Capture the cell that displays the provided text and extract its (x, y) central coordinate. 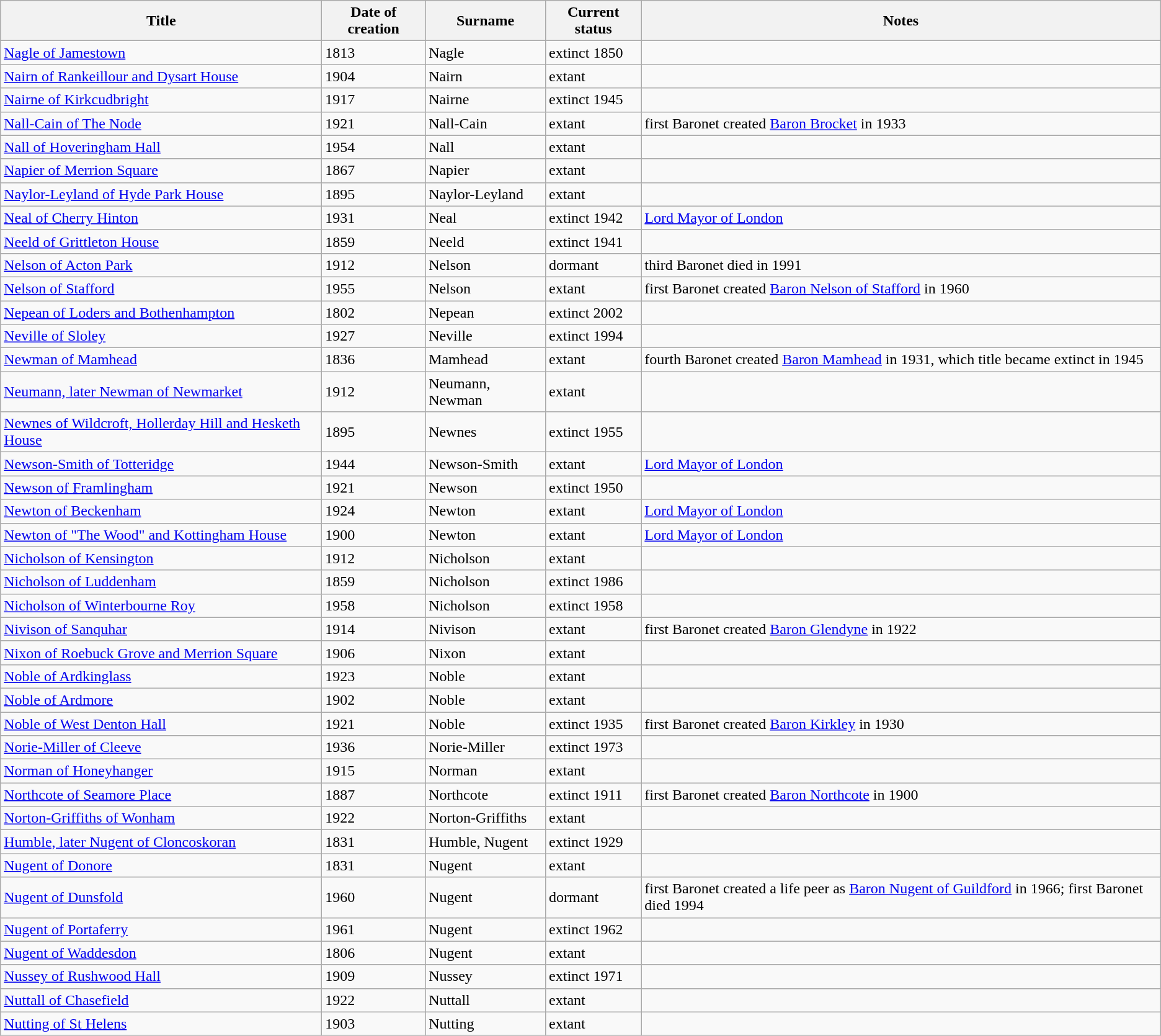
1936 (373, 748)
Norton-Griffiths of Wonham (161, 818)
Surname (486, 21)
first Baronet created Baron Kirkley in 1930 (901, 724)
Nall of Hoveringham Hall (161, 147)
1902 (373, 700)
fourth Baronet created Baron Mamhead in 1931, which title became extinct in 1945 (901, 360)
Nairne of Kirkcudbright (161, 100)
Neeld of Grittleton House (161, 241)
Newton of Beckenham (161, 511)
Newnes (486, 432)
Nixon (486, 653)
Newson (486, 488)
Mamhead (486, 360)
first Baronet created Baron Glendyne in 1922 (901, 629)
Neal of Cherry Hinton (161, 218)
1924 (373, 511)
extinct 1850 (594, 53)
Nugent of Donore (161, 865)
Nicholson of Winterbourne Roy (161, 605)
Nussey of Rushwood Hall (161, 976)
extinct 1941 (594, 241)
Nagle (486, 53)
Nugent of Waddesdon (161, 953)
Norman (486, 771)
Northcote of Seamore Place (161, 795)
Naylor-Leyland of Hyde Park House (161, 194)
Nepean of Loders and Bothenhampton (161, 312)
Northcote (486, 795)
1960 (373, 897)
Neumann, later Newman of Newmarket (161, 392)
extinct 1962 (594, 929)
extinct 1955 (594, 432)
1813 (373, 53)
extinct 1994 (594, 336)
1802 (373, 312)
Neumann, Newman (486, 392)
Nall-Cain (486, 123)
Nall (486, 147)
Nutting (486, 1024)
Neeld (486, 241)
1958 (373, 605)
1836 (373, 360)
Nicholson of Luddenham (161, 582)
1904 (373, 76)
first Baronet created Baron Brocket in 1933 (901, 123)
Napier (486, 171)
1927 (373, 336)
Nairn (486, 76)
Noble of Ardkinglass (161, 676)
Naylor-Leyland (486, 194)
third Baronet died in 1991 (901, 265)
Current status (594, 21)
Title (161, 21)
Norman of Honeyhanger (161, 771)
Newson of Framlingham (161, 488)
1887 (373, 795)
Nelson of Stafford (161, 288)
Norie-Miller (486, 748)
Humble, Nugent (486, 842)
Nuttall of Chasefield (161, 1000)
Nuttall (486, 1000)
extinct 2002 (594, 312)
1944 (373, 464)
Nutting of St Helens (161, 1024)
extinct 1929 (594, 842)
Date of creation (373, 21)
1915 (373, 771)
extinct 1950 (594, 488)
Norie-Miller of Cleeve (161, 748)
extinct 1971 (594, 976)
Nugent of Dunsfold (161, 897)
1909 (373, 976)
Nivison (486, 629)
Newton of "The Wood" and Kottingham House (161, 535)
Nall-Cain of The Node (161, 123)
Norton-Griffiths (486, 818)
1906 (373, 653)
Nussey (486, 976)
extinct 1935 (594, 724)
first Baronet created Baron Northcote in 1900 (901, 795)
extinct 1911 (594, 795)
1914 (373, 629)
Noble of West Denton Hall (161, 724)
Nagle of Jamestown (161, 53)
Nepean (486, 312)
Humble, later Nugent of Cloncoskoran (161, 842)
Newman of Mamhead (161, 360)
1917 (373, 100)
Newson-Smith (486, 464)
Nairn of Rankeillour and Dysart House (161, 76)
Nairne (486, 100)
Neal (486, 218)
extinct 1973 (594, 748)
Nixon of Roebuck Grove and Merrion Square (161, 653)
Napier of Merrion Square (161, 171)
Nugent of Portaferry (161, 929)
1900 (373, 535)
first Baronet created Baron Nelson of Stafford in 1960 (901, 288)
1954 (373, 147)
1955 (373, 288)
Nicholson of Kensington (161, 558)
1806 (373, 953)
1931 (373, 218)
extinct 1942 (594, 218)
first Baronet created a life peer as Baron Nugent of Guildford in 1966; first Baronet died 1994 (901, 897)
Newson-Smith of Totteridge (161, 464)
extinct 1945 (594, 100)
Neville of Sloley (161, 336)
Nelson of Acton Park (161, 265)
1961 (373, 929)
1903 (373, 1024)
1867 (373, 171)
Newnes of Wildcroft, Hollerday Hill and Hesketh House (161, 432)
extinct 1958 (594, 605)
Noble of Ardmore (161, 700)
Nivison of Sanquhar (161, 629)
Notes (901, 21)
Neville (486, 336)
extinct 1986 (594, 582)
1923 (373, 676)
